Return the [X, Y] coordinate for the center point of the cell that contains the specified text.  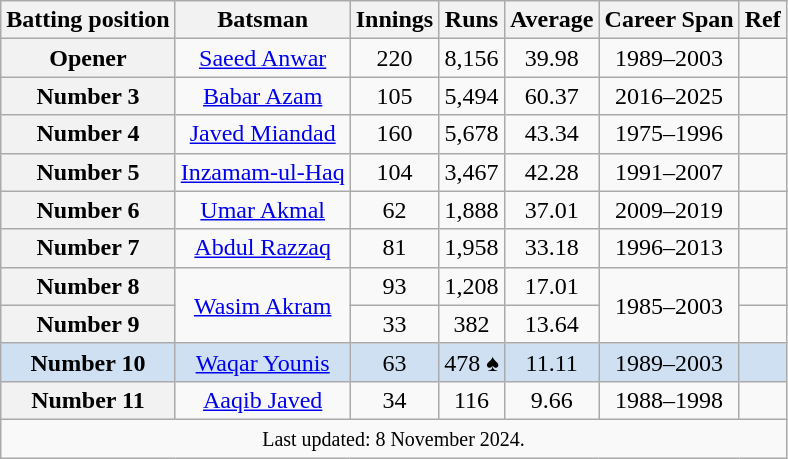
5,678 [472, 134]
382 [472, 324]
13.64 [552, 324]
1,958 [472, 248]
33.18 [552, 248]
1,208 [472, 286]
93 [394, 286]
34 [394, 400]
Babar Azam [262, 96]
Aaqib Javed [262, 400]
1985–2003 [669, 305]
Number 7 [88, 248]
Number 4 [88, 134]
Runs [472, 20]
Waqar Younis [262, 362]
11.11 [552, 362]
160 [394, 134]
Number 10 [88, 362]
5,494 [472, 96]
Career Span [669, 20]
Innings [394, 20]
Number 11 [88, 400]
60.37 [552, 96]
43.34 [552, 134]
Wasim Akram [262, 305]
9.66 [552, 400]
Saeed Anwar [262, 58]
1975–1996 [669, 134]
81 [394, 248]
42.28 [552, 172]
Average [552, 20]
105 [394, 96]
1988–1998 [669, 400]
Javed Miandad [262, 134]
62 [394, 210]
1991–2007 [669, 172]
220 [394, 58]
39.98 [552, 58]
478 ♠ [472, 362]
2016–2025 [669, 96]
Number 3 [88, 96]
Last updated: 8 November 2024. [394, 438]
Umar Akmal [262, 210]
17.01 [552, 286]
8,156 [472, 58]
Opener [88, 58]
2009–2019 [669, 210]
Number 6 [88, 210]
116 [472, 400]
33 [394, 324]
Ref [762, 20]
37.01 [552, 210]
Number 5 [88, 172]
3,467 [472, 172]
Number 9 [88, 324]
104 [394, 172]
Abdul Razzaq [262, 248]
63 [394, 362]
1996–2013 [669, 248]
Batting position [88, 20]
Batsman [262, 20]
Inzamam-ul-Haq [262, 172]
1,888 [472, 210]
Number 8 [88, 286]
